Detect which cell encompasses the target text, then output its [x, y] center coordinate. 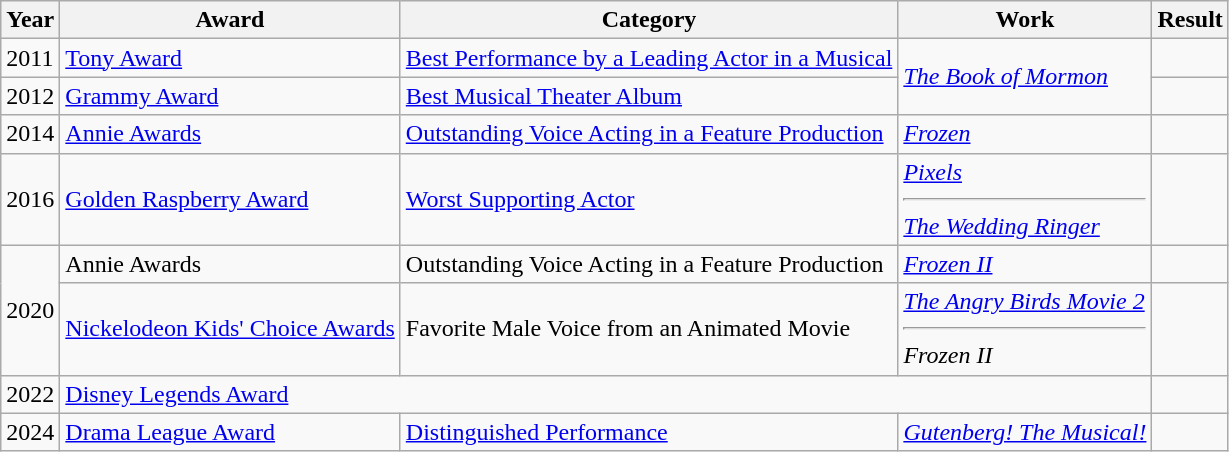
Distinguished Performance [649, 432]
Tony Award [230, 58]
2024 [30, 432]
Favorite Male Voice from an Animated Movie [649, 329]
Year [30, 20]
The Book of Mormon [1025, 77]
Award [230, 20]
Grammy Award [230, 96]
Best Musical Theater Album [649, 96]
Best Performance by a Leading Actor in a Musical [649, 58]
Gutenberg! The Musical! [1025, 432]
2012 [30, 96]
2014 [30, 134]
2020 [30, 310]
2016 [30, 199]
Worst Supporting Actor [649, 199]
Result [1190, 20]
Disney Legends Award [606, 394]
Category [649, 20]
Frozen II [1025, 264]
Drama League Award [230, 432]
Work [1025, 20]
PixelsThe Wedding Ringer [1025, 199]
Nickelodeon Kids' Choice Awards [230, 329]
The Angry Birds Movie 2Frozen II [1025, 329]
Golden Raspberry Award [230, 199]
2022 [30, 394]
2011 [30, 58]
Frozen [1025, 134]
